Find where the given text appears and provide that cell's center as (X, Y) coordinate. 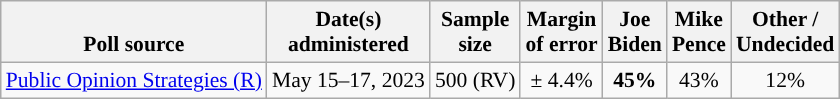
Poll source (134, 32)
43% (699, 80)
Samplesize (476, 32)
May 15–17, 2023 (348, 80)
Marginof error (561, 32)
MikePence (699, 32)
Public Opinion Strategies (R) (134, 80)
JoeBiden (635, 32)
12% (785, 80)
45% (635, 80)
Date(s)administered (348, 32)
500 (RV) (476, 80)
Other /Undecided (785, 32)
± 4.4% (561, 80)
